Return (X, Y) of the center of cell containing provided text 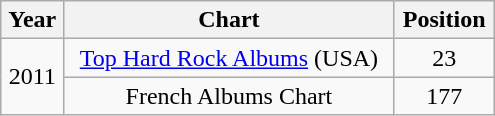
French Albums Chart (229, 96)
Chart (229, 20)
Top Hard Rock Albums (USA) (229, 58)
23 (444, 58)
Position (444, 20)
2011 (32, 77)
177 (444, 96)
Year (32, 20)
